Find where the given text appears and provide that cell's center as (X, Y) coordinate. 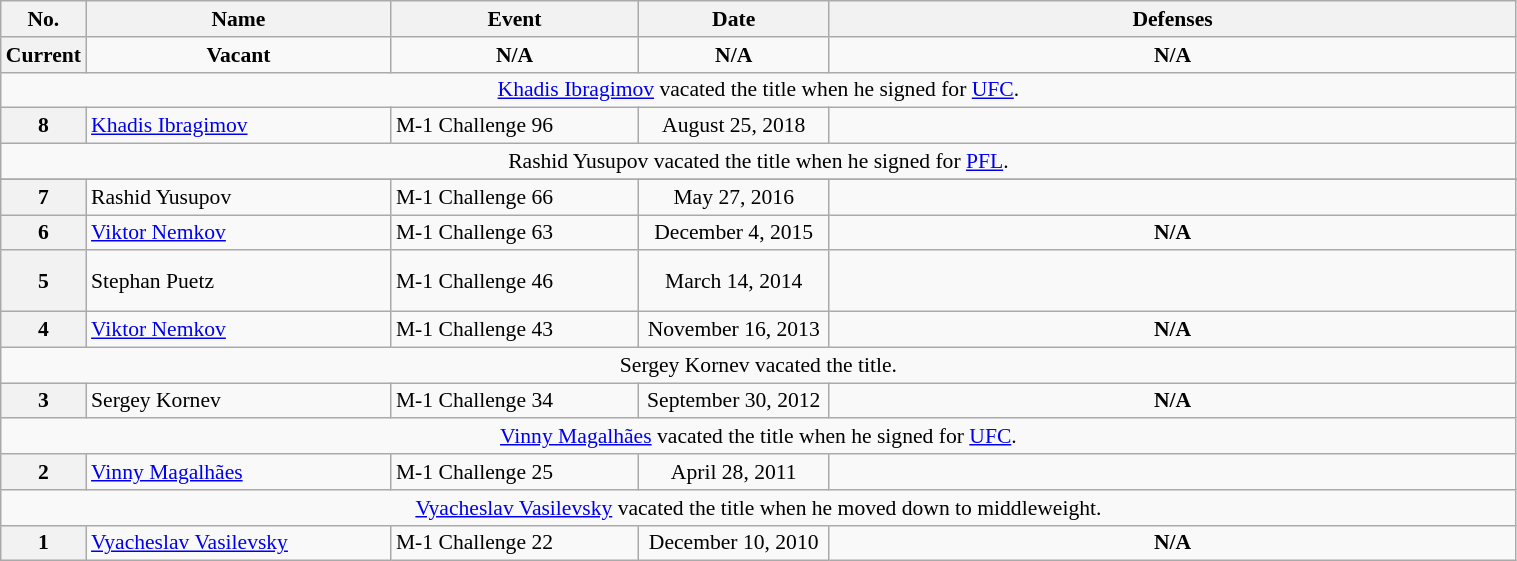
M-1 Challenge 43 (514, 330)
Current (44, 55)
Rashid Yusupov (238, 197)
No. (44, 19)
Name (238, 19)
September 30, 2012 (734, 401)
6 (44, 233)
Rashid Yusupov vacated the title when he signed for PFL. (758, 162)
Vinny Magalhães vacated the title when he signed for UFC. (758, 437)
M-1 Challenge 25 (514, 472)
3 (44, 401)
May 27, 2016 (734, 197)
M-1 Challenge 96 (514, 126)
4 (44, 330)
Defenses (1172, 19)
Stephan Puetz (238, 282)
7 (44, 197)
Event (514, 19)
Date (734, 19)
December 10, 2010 (734, 543)
M-1 Challenge 22 (514, 543)
M-1 Challenge 63 (514, 233)
M-1 Challenge 34 (514, 401)
2 (44, 472)
Vyacheslav Vasilevsky vacated the title when he moved down to middleweight. (758, 508)
April 28, 2011 (734, 472)
March 14, 2014 (734, 282)
5 (44, 282)
Vinny Magalhães (238, 472)
August 25, 2018 (734, 126)
December 4, 2015 (734, 233)
Khadis Ibragimov vacated the title when he signed for UFC. (758, 90)
Khadis Ibragimov (238, 126)
8 (44, 126)
1 (44, 543)
Vacant (238, 55)
Vyacheslav Vasilevsky (238, 543)
M-1 Challenge 46 (514, 282)
November 16, 2013 (734, 330)
Sergey Kornev (238, 401)
M-1 Challenge 66 (514, 197)
Sergey Kornev vacated the title. (758, 365)
